Locate the cell with the specified text and output its (x, y) center coordinate. 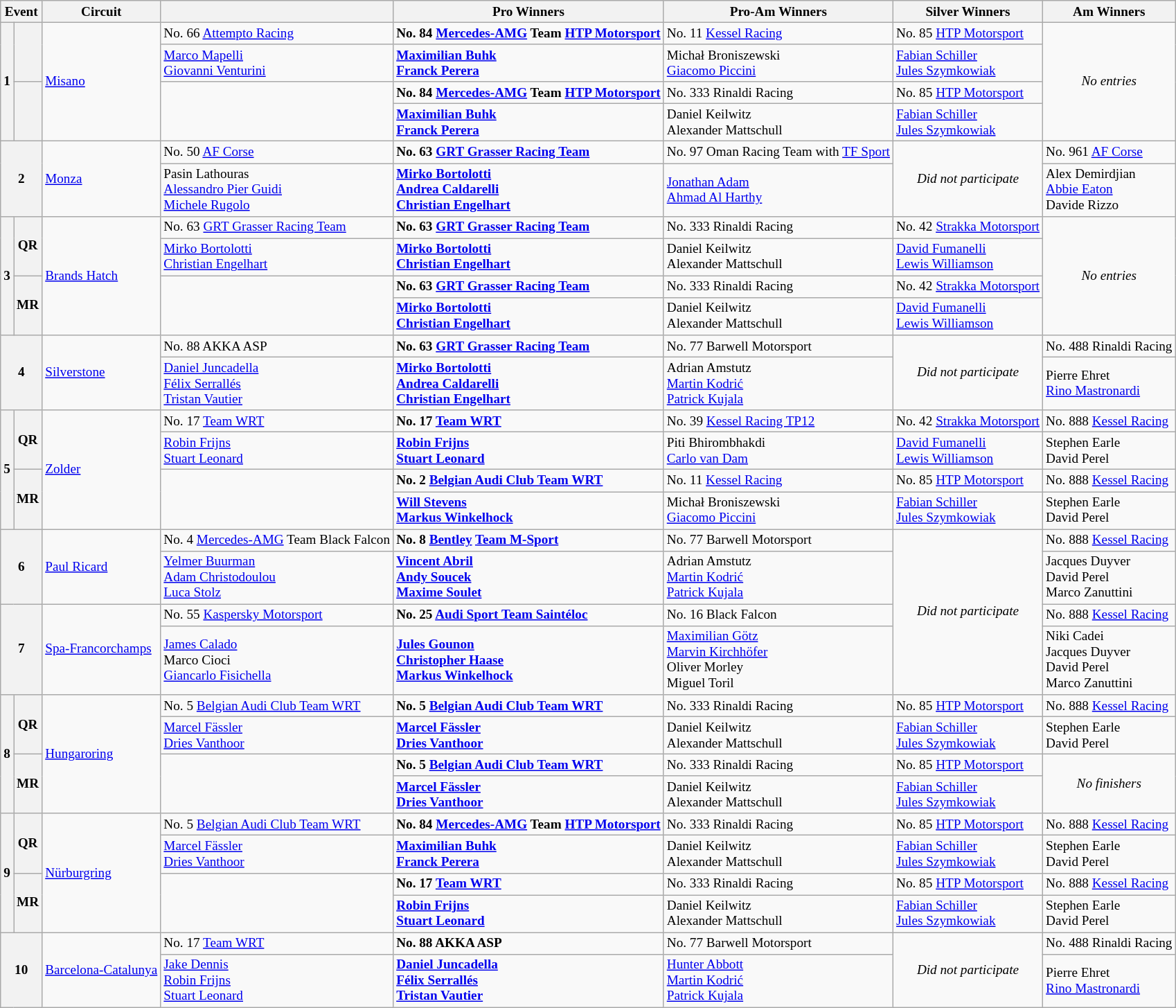
Pasin Lathouras Alessandro Pier Guidi Michele Rugolo (277, 190)
3 (7, 276)
No. 97 Oman Racing Team with TF Sport (778, 152)
Marco Mapelli Giovanni Venturini (277, 63)
Vincent Abril Andy Soucek Maxime Soulet (529, 578)
Spa-Francorchamps (101, 650)
Piti Bhirombhakdi Carlo van Dam (778, 451)
No. 66 Attempto Racing (277, 33)
No. 50 AF Corse (277, 152)
Zolder (101, 470)
Will Stevens Markus Winkelhock (529, 510)
Circuit (101, 12)
8 (7, 754)
James Calado Marco Cioci Giancarlo Fisichella (277, 660)
Hungaroring (101, 754)
Event (21, 12)
Paul Ricard (101, 566)
No. 2 Belgian Audi Club Team WRT (529, 481)
2 (21, 179)
Brands Hatch (101, 276)
10 (21, 970)
Jacques Duyver David Perel Marco Zanuttini (1110, 578)
No. 55 Kaspersky Motorsport (277, 615)
Jonathan Adam Ahmad Al Harthy (778, 190)
1 (7, 82)
5 (7, 470)
Barcelona-Catalunya (101, 970)
9 (7, 873)
Silverstone (101, 373)
Silver Winners (968, 12)
Jules Gounon Christopher Haase Markus Winkelhock (529, 660)
Misano (101, 82)
6 (21, 566)
No. 961 AF Corse (1110, 152)
Am Winners (1110, 12)
4 (21, 373)
Niki Cadei Jacques Duyver David Perel Marco Zanuttini (1110, 660)
No. 25 Audi Sport Team Saintéloc (529, 615)
Alex Demirdjian Abbie Eaton Davide Rizzo (1110, 190)
Pro Winners (529, 12)
Nürburgring (101, 873)
Hunter Abbott Martin Kodrić Patrick Kujala (778, 981)
Yelmer Buurman Adam Christodoulou Luca Stolz (277, 578)
No. 39 Kessel Racing TP12 (778, 421)
No. 4 Mercedes-AMG Team Black Falcon (277, 540)
No finishers (1110, 784)
Maximilian Götz Marvin Kirchhöfer Oliver Morley Miguel Toril (778, 660)
7 (21, 650)
Pro-Am Winners (778, 12)
No. 8 Bentley Team M-Sport (529, 540)
Jake Dennis Robin Frijns Stuart Leonard (277, 981)
No. 16 Black Falcon (778, 615)
Monza (101, 179)
